Locate the cell with the specified text and output its (X, Y) center coordinate. 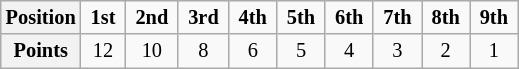
9th (494, 17)
1 (494, 51)
1st (104, 17)
8th (446, 17)
3 (397, 51)
3rd (203, 17)
6 (253, 51)
6th (349, 17)
12 (104, 51)
Points (41, 51)
5 (301, 51)
10 (152, 51)
5th (301, 17)
4th (253, 17)
2nd (152, 17)
2 (446, 51)
7th (397, 17)
Position (41, 17)
4 (349, 51)
8 (203, 51)
